Locate the cell with the specified text and output its (x, y) center coordinate. 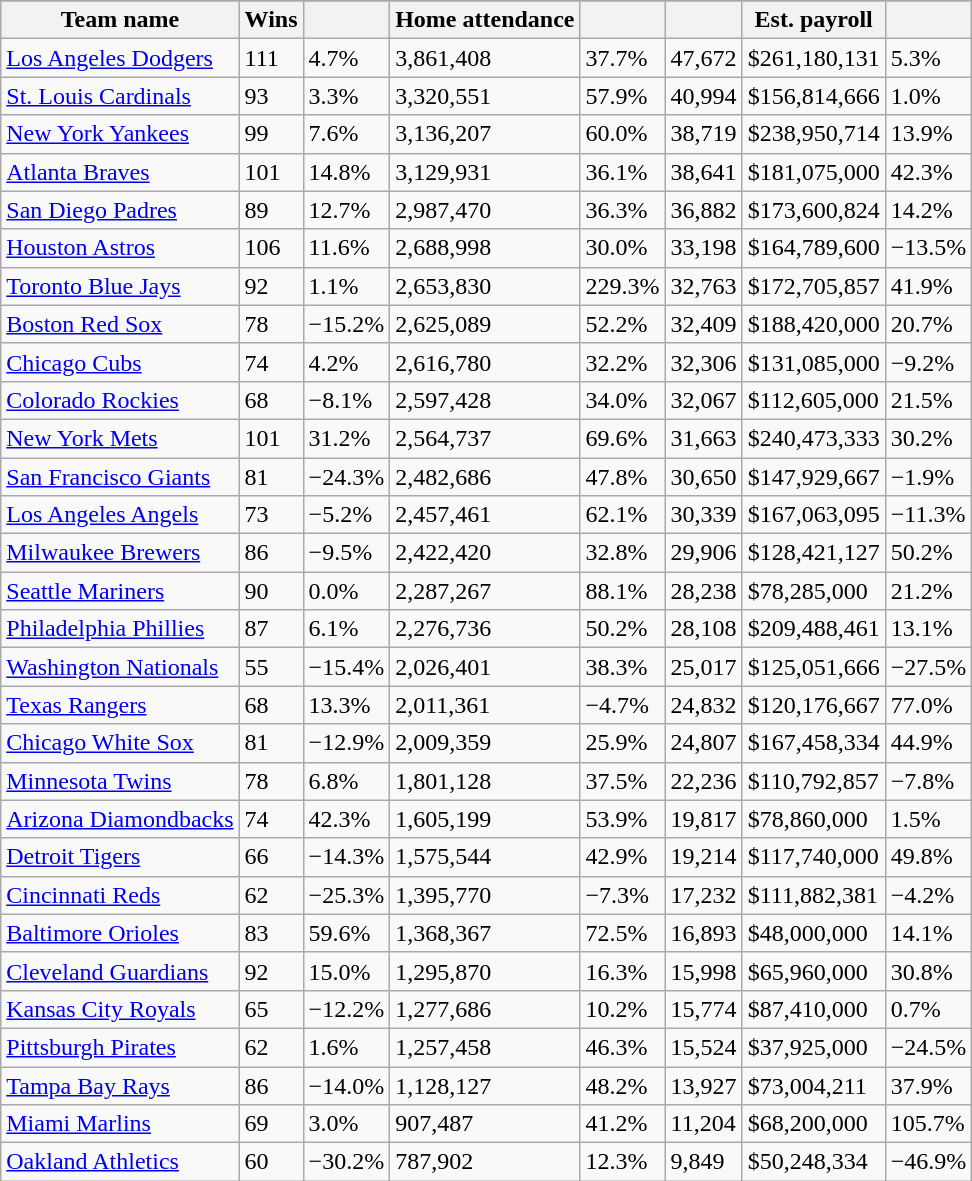
$78,860,000 (814, 819)
111 (271, 58)
$172,705,857 (814, 286)
32,306 (704, 362)
17,232 (704, 895)
14.8% (346, 172)
−14.3% (346, 857)
87 (271, 629)
Miami Marlins (120, 1124)
Houston Astros (120, 248)
3.0% (346, 1124)
49.8% (928, 857)
37.9% (928, 1085)
32.2% (622, 362)
Cincinnati Reds (120, 895)
−7.3% (622, 895)
$117,740,000 (814, 857)
1.6% (346, 1047)
32,763 (704, 286)
24,832 (704, 705)
−9.2% (928, 362)
12.7% (346, 210)
787,902 (485, 1162)
32,409 (704, 324)
1.1% (346, 286)
47,672 (704, 58)
−4.2% (928, 895)
907,487 (485, 1124)
−11.3% (928, 515)
$120,176,667 (814, 705)
44.9% (928, 743)
Tampa Bay Rays (120, 1085)
24,807 (704, 743)
46.3% (622, 1047)
−15.4% (346, 667)
Milwaukee Brewers (120, 553)
105.7% (928, 1124)
21.5% (928, 400)
37.7% (622, 58)
$110,792,857 (814, 781)
$87,410,000 (814, 1009)
31.2% (346, 438)
21.2% (928, 591)
Home attendance (485, 20)
San Diego Padres (120, 210)
Seattle Mariners (120, 591)
1,395,770 (485, 895)
14.2% (928, 210)
19,214 (704, 857)
90 (271, 591)
1,605,199 (485, 819)
66 (271, 857)
2,422,420 (485, 553)
11.6% (346, 248)
Detroit Tigers (120, 857)
Atlanta Braves (120, 172)
5.3% (928, 58)
7.6% (346, 134)
13.1% (928, 629)
$261,180,131 (814, 58)
Chicago White Sox (120, 743)
1,575,544 (485, 857)
Arizona Diamondbacks (120, 819)
−5.2% (346, 515)
22,236 (704, 781)
30.8% (928, 971)
$181,075,000 (814, 172)
77.0% (928, 705)
$209,488,461 (814, 629)
$173,600,824 (814, 210)
Chicago Cubs (120, 362)
2,564,737 (485, 438)
4.2% (346, 362)
6.1% (346, 629)
55 (271, 667)
Team name (120, 20)
−46.9% (928, 1162)
−14.0% (346, 1085)
29,906 (704, 553)
Los Angeles Dodgers (120, 58)
9,849 (704, 1162)
52.2% (622, 324)
30,650 (704, 477)
38,641 (704, 172)
30.2% (928, 438)
1,801,128 (485, 781)
0.0% (346, 591)
2,009,359 (485, 743)
48.2% (622, 1085)
−13.5% (928, 248)
Philadelphia Phillies (120, 629)
1,295,870 (485, 971)
33,198 (704, 248)
16,893 (704, 933)
6.8% (346, 781)
$65,960,000 (814, 971)
$73,004,211 (814, 1085)
16.3% (622, 971)
59.6% (346, 933)
Texas Rangers (120, 705)
−25.3% (346, 895)
99 (271, 134)
$68,200,000 (814, 1124)
106 (271, 248)
10.2% (622, 1009)
19,817 (704, 819)
Colorado Rockies (120, 400)
20.7% (928, 324)
65 (271, 1009)
$37,925,000 (814, 1047)
2,287,267 (485, 591)
38,719 (704, 134)
30.0% (622, 248)
2,597,428 (485, 400)
Wins (271, 20)
Kansas City Royals (120, 1009)
Washington Nationals (120, 667)
34.0% (622, 400)
San Francisco Giants (120, 477)
Pittsburgh Pirates (120, 1047)
25.9% (622, 743)
$238,950,714 (814, 134)
−30.2% (346, 1162)
$78,285,000 (814, 591)
53.9% (622, 819)
36,882 (704, 210)
15,998 (704, 971)
2,026,401 (485, 667)
12.3% (622, 1162)
2,653,830 (485, 286)
89 (271, 210)
42.9% (622, 857)
72.5% (622, 933)
11,204 (704, 1124)
$147,929,667 (814, 477)
15,524 (704, 1047)
69.6% (622, 438)
25,017 (704, 667)
2,987,470 (485, 210)
2,276,736 (485, 629)
3,861,408 (485, 58)
3.3% (346, 96)
62.1% (622, 515)
$167,063,095 (814, 515)
229.3% (622, 286)
1.0% (928, 96)
2,457,461 (485, 515)
2,625,089 (485, 324)
−4.7% (622, 705)
$156,814,666 (814, 96)
41.9% (928, 286)
−12.9% (346, 743)
−15.2% (346, 324)
−12.2% (346, 1009)
New York Yankees (120, 134)
Minnesota Twins (120, 781)
28,108 (704, 629)
$240,473,333 (814, 438)
3,136,207 (485, 134)
1,257,458 (485, 1047)
3,320,551 (485, 96)
15.0% (346, 971)
36.1% (622, 172)
40,994 (704, 96)
83 (271, 933)
$128,421,127 (814, 553)
−7.8% (928, 781)
1,128,127 (485, 1085)
$50,248,334 (814, 1162)
Oakland Athletics (120, 1162)
0.7% (928, 1009)
1.5% (928, 819)
Baltimore Orioles (120, 933)
14.1% (928, 933)
−24.5% (928, 1047)
−27.5% (928, 667)
2,688,998 (485, 248)
30,339 (704, 515)
Est. payroll (814, 20)
1,277,686 (485, 1009)
93 (271, 96)
Toronto Blue Jays (120, 286)
41.2% (622, 1124)
Boston Red Sox (120, 324)
3,129,931 (485, 172)
New York Mets (120, 438)
31,663 (704, 438)
$164,789,600 (814, 248)
73 (271, 515)
88.1% (622, 591)
2,011,361 (485, 705)
60.0% (622, 134)
St. Louis Cardinals (120, 96)
38.3% (622, 667)
$131,085,000 (814, 362)
$167,458,334 (814, 743)
69 (271, 1124)
47.8% (622, 477)
−24.3% (346, 477)
$112,605,000 (814, 400)
15,774 (704, 1009)
13.3% (346, 705)
28,238 (704, 591)
36.3% (622, 210)
$188,420,000 (814, 324)
$125,051,666 (814, 667)
1,368,367 (485, 933)
−9.5% (346, 553)
60 (271, 1162)
$111,882,381 (814, 895)
32,067 (704, 400)
13,927 (704, 1085)
−1.9% (928, 477)
−8.1% (346, 400)
2,482,686 (485, 477)
Los Angeles Angels (120, 515)
$48,000,000 (814, 933)
37.5% (622, 781)
2,616,780 (485, 362)
4.7% (346, 58)
32.8% (622, 553)
13.9% (928, 134)
57.9% (622, 96)
Cleveland Guardians (120, 971)
